Locate the cell with the specified text and output its [X, Y] center coordinate. 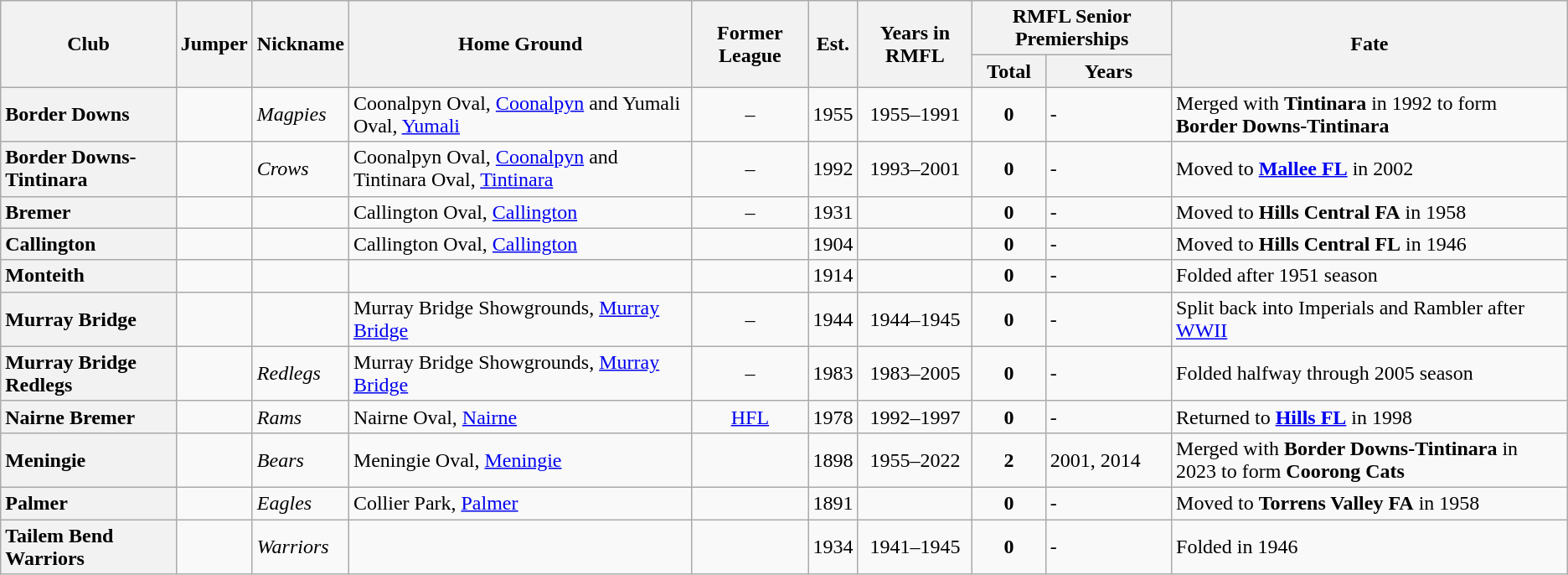
1944–1945 [915, 319]
1992–1997 [915, 417]
Moved to Mallee FL in 2002 [1370, 169]
Monteith [89, 276]
Crows [300, 169]
1904 [833, 244]
1993–2001 [915, 169]
1934 [833, 547]
Nairne Bremer [89, 417]
1931 [833, 212]
1955–2022 [915, 459]
Merged with Tintinara in 1992 to form Border Downs-Tintinara [1370, 114]
Nairne Oval, Nairne [520, 417]
Tailem Bend Warriors [89, 547]
Fate [1370, 44]
Years in RMFL [915, 44]
1983 [833, 374]
Coonalpyn Oval, Coonalpyn and Yumali Oval, Yumali [520, 114]
Moved to Hills Central FL in 1946 [1370, 244]
Merged with Border Downs-Tintinara in 2023 to form Coorong Cats [1370, 459]
Club [89, 44]
Collier Park, Palmer [520, 503]
Jumper [214, 44]
1955–1991 [915, 114]
1992 [833, 169]
Murray Bridge Redlegs [89, 374]
2001, 2014 [1108, 459]
Meningie [89, 459]
Meningie Oval, Meningie [520, 459]
Redlegs [300, 374]
Home Ground [520, 44]
Callington [89, 244]
1978 [833, 417]
1941–1945 [915, 547]
Split back into Imperials and Rambler after WWII [1370, 319]
Border Downs [89, 114]
Rams [300, 417]
Folded halfway through 2005 season [1370, 374]
Folded after 1951 season [1370, 276]
Total [1008, 71]
Former League [750, 44]
RMFL Senior Premierships [1072, 28]
Years [1108, 71]
1898 [833, 459]
Nickname [300, 44]
Bears [300, 459]
1914 [833, 276]
Border Downs-Tintinara [89, 169]
Palmer [89, 503]
1944 [833, 319]
Bremer [89, 212]
1983–2005 [915, 374]
2 [1008, 459]
1955 [833, 114]
Eagles [300, 503]
Murray Bridge [89, 319]
Coonalpyn Oval, Coonalpyn and Tintinara Oval, Tintinara [520, 169]
Warriors [300, 547]
Moved to Hills Central FA in 1958 [1370, 212]
HFL [750, 417]
Moved to Torrens Valley FA in 1958 [1370, 503]
Folded in 1946 [1370, 547]
Returned to Hills FL in 1998 [1370, 417]
Est. [833, 44]
Magpies [300, 114]
1891 [833, 503]
